Provide the (x, y) coordinate of the cell's center where the given text is located.  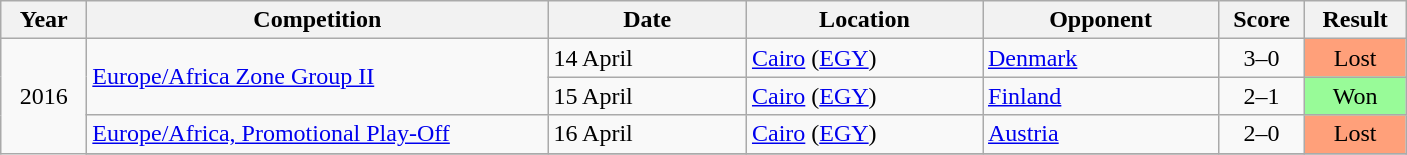
16 April (648, 134)
2–0 (1262, 134)
Won (1356, 96)
14 April (648, 58)
Score (1262, 20)
15 April (648, 96)
Finland (1100, 96)
Austria (1100, 134)
Opponent (1100, 20)
Denmark (1100, 58)
Location (864, 20)
Europe/Africa, Promotional Play-Off (318, 134)
Year (44, 20)
Europe/Africa Zone Group II (318, 77)
2016 (44, 96)
Result (1356, 20)
Date (648, 20)
2–1 (1262, 96)
Competition (318, 20)
3–0 (1262, 58)
